Capture the cell that displays the provided text and extract its [X, Y] central coordinate. 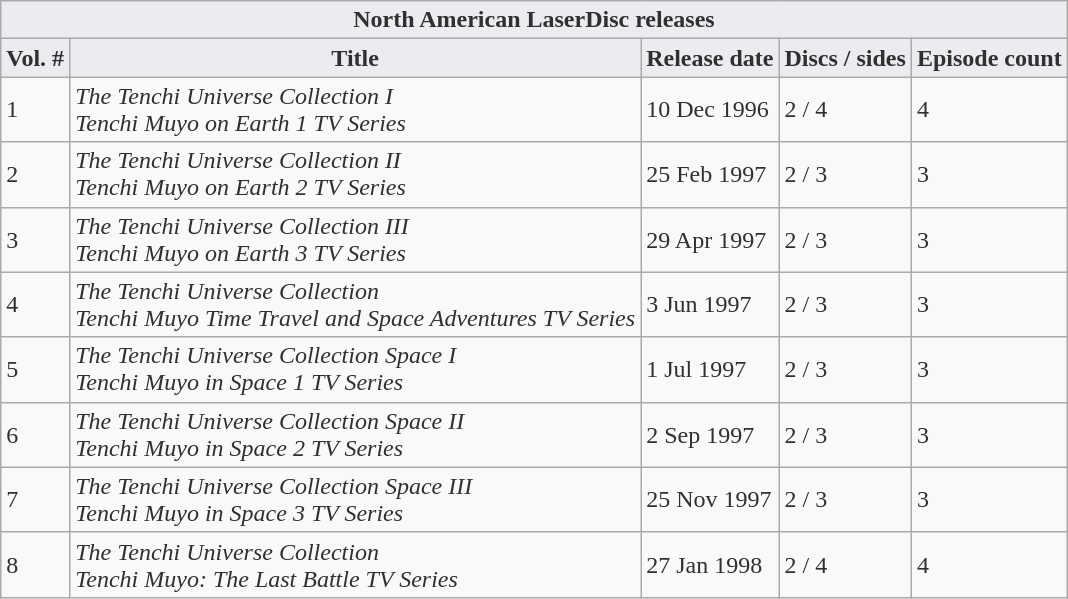
2 Sep 1997 [710, 434]
Release date [710, 58]
Episode count [989, 58]
6 [36, 434]
3 Jun 1997 [710, 304]
Title [356, 58]
27 Jan 1998 [710, 564]
10 Dec 1996 [710, 110]
The Tenchi Universe CollectionTenchi Muyo: The Last Battle TV Series [356, 564]
The Tenchi Universe CollectionTenchi Muyo Time Travel and Space Adventures TV Series [356, 304]
The Tenchi Universe Collection ITenchi Muyo on Earth 1 TV Series [356, 110]
The Tenchi Universe Collection Space ITenchi Muyo in Space 1 TV Series [356, 370]
The Tenchi Universe Collection IITenchi Muyo on Earth 2 TV Series [356, 174]
Vol. # [36, 58]
The Tenchi Universe Collection Space IIITenchi Muyo in Space 3 TV Series [356, 500]
1 [36, 110]
The Tenchi Universe Collection IIITenchi Muyo on Earth 3 TV Series [356, 240]
5 [36, 370]
1 Jul 1997 [710, 370]
7 [36, 500]
Discs / sides [845, 58]
25 Nov 1997 [710, 500]
8 [36, 564]
North American LaserDisc releases [534, 20]
The Tenchi Universe Collection Space IITenchi Muyo in Space 2 TV Series [356, 434]
25 Feb 1997 [710, 174]
29 Apr 1997 [710, 240]
2 [36, 174]
